Provide the [X, Y] coordinate of the cell's center where the given text is located.  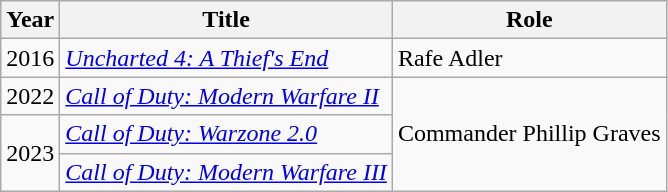
Uncharted 4: A Thief's End [226, 58]
Title [226, 20]
Year [30, 20]
Rafe Adler [529, 58]
2023 [30, 153]
Commander Phillip Graves [529, 134]
2022 [30, 96]
Call of Duty: Modern Warfare II [226, 96]
Call of Duty: Modern Warfare III [226, 172]
2016 [30, 58]
Role [529, 20]
Call of Duty: Warzone 2.0 [226, 134]
